Find where the given text appears and provide that cell's center as (X, Y) coordinate. 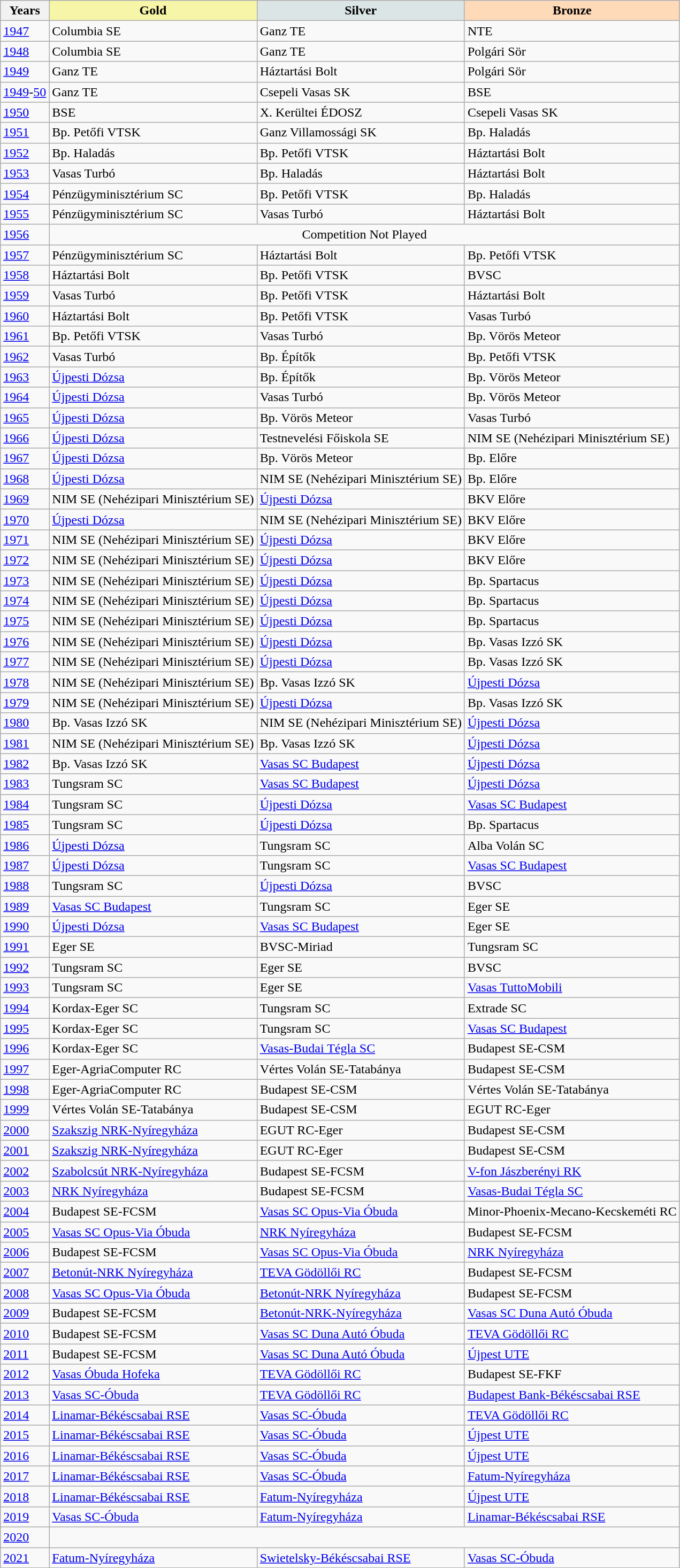
2005 (25, 1232)
1956 (25, 234)
1998 (25, 1089)
2004 (25, 1211)
Gold (153, 11)
2010 (25, 1334)
1974 (25, 601)
1975 (25, 621)
2017 (25, 1476)
Vasas Óbuda Hofeka (153, 1374)
1995 (25, 1028)
2018 (25, 1496)
2003 (25, 1191)
1969 (25, 499)
1993 (25, 988)
1971 (25, 540)
Budapest Bank-Békéscsabai RSE (572, 1395)
1961 (25, 336)
1954 (25, 194)
1955 (25, 214)
Competition Not Played (364, 234)
1980 (25, 723)
1960 (25, 316)
1953 (25, 173)
Vasas TuttoMobili (572, 988)
1989 (25, 906)
1948 (25, 51)
2012 (25, 1374)
1994 (25, 1008)
2019 (25, 1517)
1992 (25, 967)
1947 (25, 31)
1949 (25, 72)
Swietelsky-Békéscsabai RSE (361, 1558)
2015 (25, 1435)
1987 (25, 865)
1968 (25, 479)
2021 (25, 1558)
1977 (25, 662)
Ganz Villamossági SK (361, 133)
1996 (25, 1049)
1990 (25, 927)
1983 (25, 784)
Years (25, 11)
NTE (572, 31)
1958 (25, 275)
2001 (25, 1150)
1965 (25, 418)
1951 (25, 133)
1959 (25, 296)
V-fon Jászberényi RK (572, 1171)
1966 (25, 438)
2011 (25, 1354)
1985 (25, 825)
1964 (25, 397)
1999 (25, 1110)
Szabolcsút NRK-Nyíregyháza (153, 1171)
1957 (25, 255)
2002 (25, 1171)
2006 (25, 1252)
1970 (25, 519)
1981 (25, 743)
2009 (25, 1313)
X. Kerültei ÉDOSZ (361, 112)
1967 (25, 458)
Betonút-NRK-Nyíregyháza (361, 1313)
1972 (25, 560)
2008 (25, 1293)
Bronze (572, 11)
Budapest SE-FKF (572, 1374)
1963 (25, 377)
Extrade SC (572, 1008)
2014 (25, 1415)
BVSC-Miriad (361, 947)
2007 (25, 1273)
2020 (25, 1537)
Alba Volán SC (572, 845)
Minor-Phoenix-Mecano-Kecskeméti RC (572, 1211)
1973 (25, 580)
1982 (25, 764)
Testnevelési Főiskola SE (361, 438)
1978 (25, 682)
1986 (25, 845)
2016 (25, 1456)
Silver (361, 11)
1979 (25, 703)
1976 (25, 642)
1997 (25, 1069)
1950 (25, 112)
2000 (25, 1130)
1984 (25, 804)
1962 (25, 357)
1991 (25, 947)
1949-50 (25, 92)
1952 (25, 153)
2013 (25, 1395)
1988 (25, 886)
